Locate the cell with the specified text and output its [x, y] center coordinate. 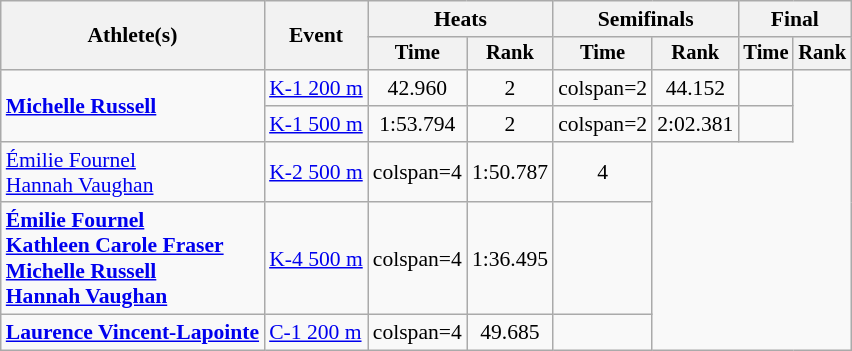
42.960 [418, 88]
Final [794, 19]
44.152 [695, 88]
Semifinals [646, 19]
1:50.787 [510, 172]
2:02.381 [695, 124]
K-4 500 m [316, 259]
1:36.495 [510, 259]
Émilie FournelKathleen Carole FraserMichelle RussellHannah Vaughan [132, 259]
K-2 500 m [316, 172]
Laurence Vincent-Lapointe [132, 333]
Michelle Russell [132, 106]
4 [602, 172]
1:53.794 [418, 124]
Heats [460, 19]
K-1 200 m [316, 88]
Émilie FournelHannah Vaughan [132, 172]
Event [316, 36]
Athlete(s) [132, 36]
49.685 [510, 333]
C-1 200 m [316, 333]
K-1 500 m [316, 124]
